From the cell containing the given text, extract its center point as (X, Y) coordinate. 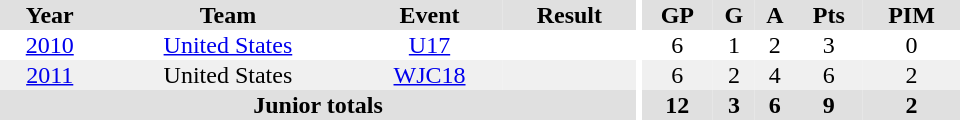
2010 (50, 45)
2011 (50, 75)
GP (678, 15)
12 (678, 105)
0 (912, 45)
9 (829, 105)
A (775, 15)
Result (570, 15)
1 (734, 45)
PIM (912, 15)
Event (429, 15)
4 (775, 75)
WJC18 (429, 75)
Pts (829, 15)
Junior totals (318, 105)
Team (228, 15)
U17 (429, 45)
G (734, 15)
Year (50, 15)
